Detect which cell encompasses the target text, then output its [X, Y] center coordinate. 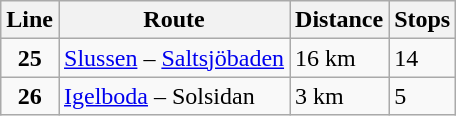
Igelboda – Solsidan [174, 96]
3 km [340, 96]
Line [30, 20]
25 [30, 58]
14 [422, 58]
Slussen – Saltsjöbaden [174, 58]
5 [422, 96]
Route [174, 20]
26 [30, 96]
Stops [422, 20]
Distance [340, 20]
16 km [340, 58]
